From the cell containing the given text, extract its center point as [X, Y] coordinate. 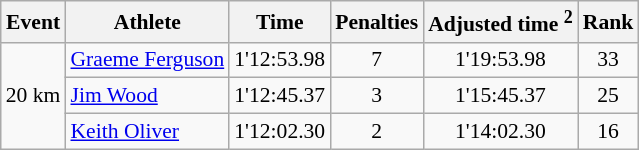
1'12:53.98 [280, 60]
7 [376, 60]
2 [376, 132]
Penalties [376, 22]
1'12:02.30 [280, 132]
33 [608, 60]
1'12:45.37 [280, 96]
1'15:45.37 [500, 96]
16 [608, 132]
25 [608, 96]
Jim Wood [147, 96]
20 km [34, 96]
Keith Oliver [147, 132]
Adjusted time 2 [500, 22]
Rank [608, 22]
3 [376, 96]
Athlete [147, 22]
Graeme Ferguson [147, 60]
1'19:53.98 [500, 60]
Time [280, 22]
Event [34, 22]
1'14:02.30 [500, 132]
